Detect which cell encompasses the target text, then output its [x, y] center coordinate. 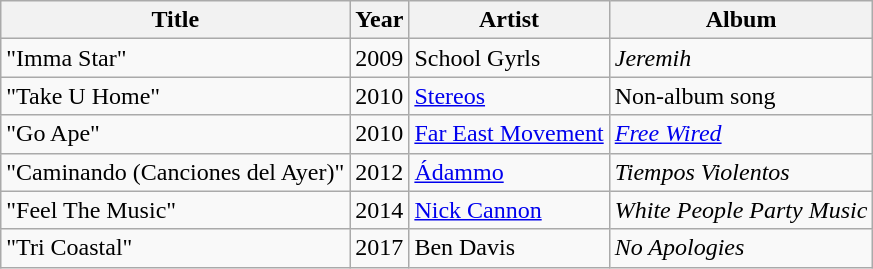
Ádammo [509, 172]
"Caminando (Canciones del Ayer)" [176, 172]
Album [741, 20]
Year [380, 20]
"Go Ape" [176, 134]
2014 [380, 210]
2012 [380, 172]
"Take U Home" [176, 96]
Nick Cannon [509, 210]
Far East Movement [509, 134]
Artist [509, 20]
"Feel The Music" [176, 210]
2017 [380, 248]
Stereos [509, 96]
Ben Davis [509, 248]
"Tri Coastal" [176, 248]
"Imma Star" [176, 58]
School Gyrls [509, 58]
No Apologies [741, 248]
White People Party Music [741, 210]
Non-album song [741, 96]
2009 [380, 58]
Tiempos Violentos [741, 172]
Jeremih [741, 58]
Title [176, 20]
Free Wired [741, 134]
